Extract the [x, y] coordinate from the center of the cell holding the provided text.  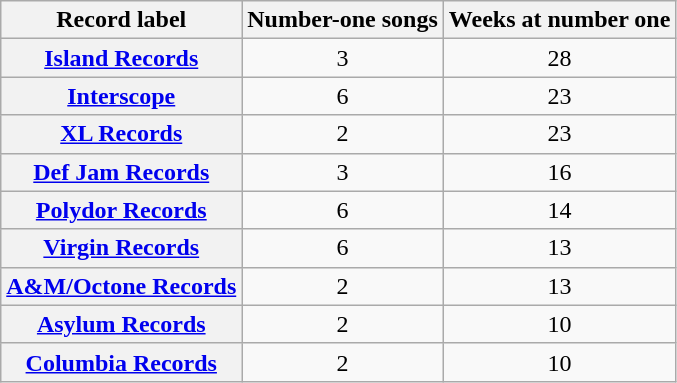
Virgin Records [122, 248]
Asylum Records [122, 324]
A&M/Octone Records [122, 286]
Island Records [122, 58]
Weeks at number one [560, 20]
16 [560, 172]
Number-one songs [343, 20]
28 [560, 58]
14 [560, 210]
Columbia Records [122, 362]
Interscope [122, 96]
Polydor Records [122, 210]
Def Jam Records [122, 172]
Record label [122, 20]
XL Records [122, 134]
